Output the (x, y) coordinate of the center of the cell containing the given text.  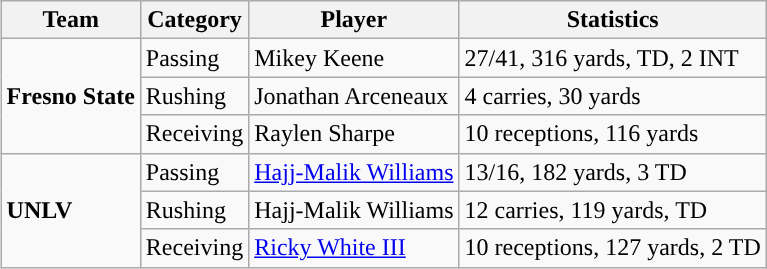
Fresno State (70, 96)
4 carries, 30 yards (612, 96)
Team (70, 20)
Player (354, 20)
Statistics (612, 20)
13/16, 182 yards, 3 TD (612, 172)
10 receptions, 127 yards, 2 TD (612, 248)
Mikey Keene (354, 58)
Raylen Sharpe (354, 134)
27/41, 316 yards, TD, 2 INT (612, 58)
UNLV (70, 210)
Category (194, 20)
10 receptions, 116 yards (612, 134)
Ricky White III (354, 248)
12 carries, 119 yards, TD (612, 210)
Jonathan Arceneaux (354, 96)
